Provide the [X, Y] coordinate of the cell's center where the given text is located.  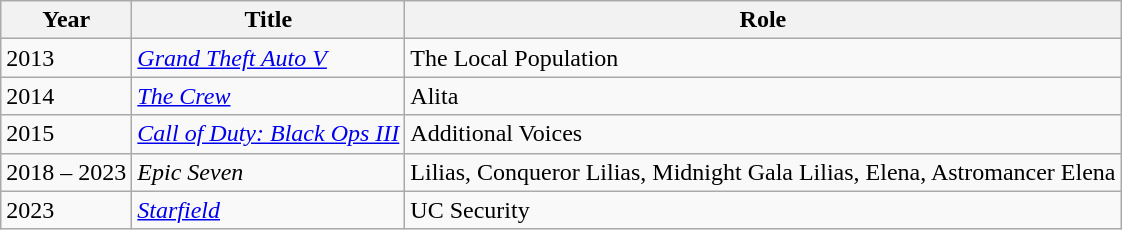
Grand Theft Auto V [268, 58]
The Local Population [763, 58]
Epic Seven [268, 172]
Lilias, Conqueror Lilias, Midnight Gala Lilias, Elena, Astromancer Elena [763, 172]
2014 [66, 96]
2013 [66, 58]
2015 [66, 134]
Role [763, 20]
2018 – 2023 [66, 172]
Starfield [268, 210]
Alita [763, 96]
Call of Duty: Black Ops III [268, 134]
The Crew [268, 96]
UC Security [763, 210]
Year [66, 20]
2023 [66, 210]
Additional Voices [763, 134]
Title [268, 20]
